Scan for the cell matching the given text and deliver its [X, Y] coordinate at center. 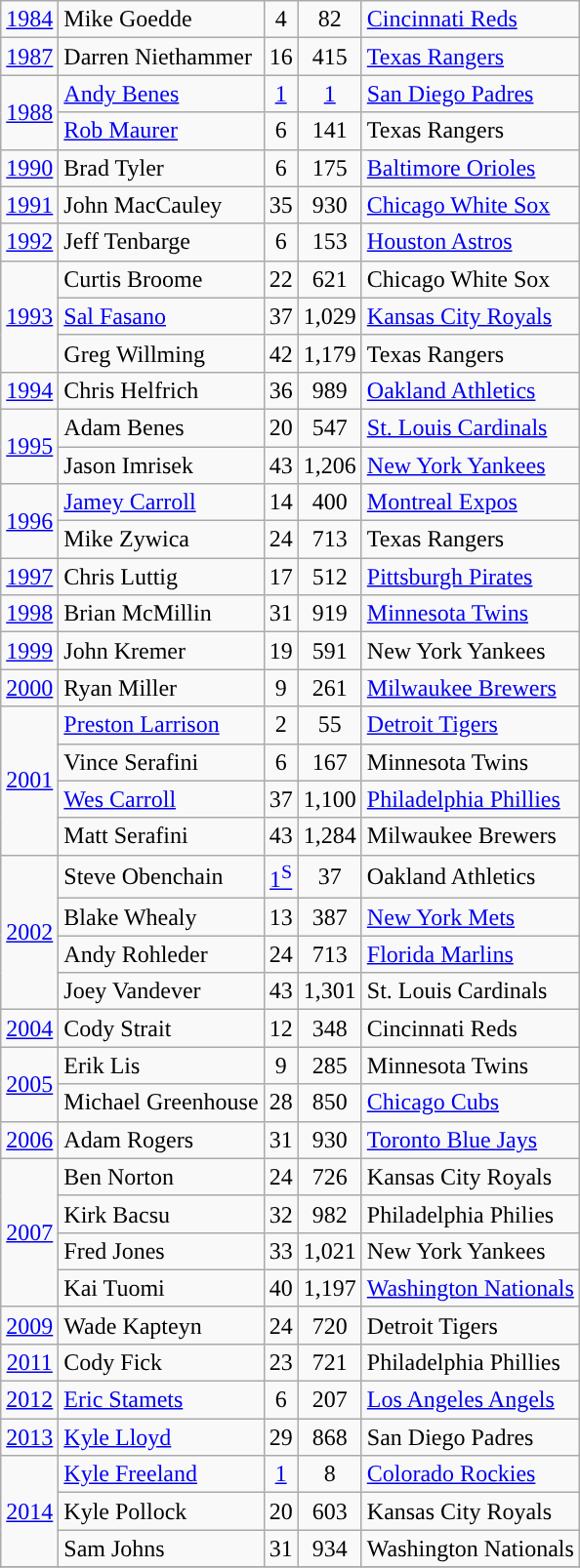
1,021 [330, 1251]
1,100 [330, 799]
55 [330, 725]
2012 [29, 1400]
Kyle Pollock [161, 1511]
Brad Tyler [161, 168]
1,284 [330, 836]
2013 [29, 1437]
1995 [29, 446]
Kirk Bacsu [161, 1214]
721 [330, 1362]
Chris Helfrich [161, 390]
Andy Benes [161, 94]
Brian McMillin [161, 614]
2004 [29, 1028]
2000 [29, 688]
82 [330, 20]
603 [330, 1511]
2005 [29, 1084]
1993 [29, 316]
207 [330, 1400]
1988 [29, 112]
1,029 [330, 316]
591 [330, 651]
1987 [29, 57]
Rob Maurer [161, 131]
Sam Johns [161, 1548]
850 [330, 1103]
720 [330, 1325]
13 [281, 917]
14 [281, 503]
Steve Obenchain [161, 876]
261 [330, 688]
16 [281, 57]
Pittsburgh Pirates [471, 577]
1,301 [330, 991]
1992 [29, 242]
Mike Zywica [161, 540]
Preston Larrison [161, 725]
Andy Rohleder [161, 954]
Fred Jones [161, 1251]
Adam Rogers [161, 1140]
141 [330, 131]
982 [330, 1214]
Los Angeles Angels [471, 1400]
Ryan Miller [161, 688]
Joey Vandever [161, 991]
32 [281, 1214]
Baltimore Orioles [471, 168]
868 [330, 1437]
17 [281, 577]
Chris Luttig [161, 577]
Florida Marlins [471, 954]
1S [281, 876]
28 [281, 1103]
Houston Astros [471, 242]
512 [330, 577]
1,197 [330, 1288]
40 [281, 1288]
1,206 [330, 465]
Sal Fasano [161, 316]
John Kremer [161, 651]
2002 [29, 933]
1997 [29, 577]
547 [330, 427]
Mike Goedde [161, 20]
23 [281, 1362]
Cody Strait [161, 1028]
Kyle Lloyd [161, 1437]
4 [281, 20]
285 [330, 1065]
Kyle Freeland [161, 1474]
Wade Kapteyn [161, 1325]
400 [330, 503]
Jeff Tenbarge [161, 242]
2009 [29, 1325]
22 [281, 279]
Jamey Carroll [161, 503]
175 [330, 168]
Kai Tuomi [161, 1288]
12 [281, 1028]
1998 [29, 614]
1994 [29, 390]
Jason Imrisek [161, 465]
Wes Carroll [161, 799]
Blake Whealy [161, 917]
2006 [29, 1140]
1999 [29, 651]
Vince Serafini [161, 762]
Ben Norton [161, 1177]
19 [281, 651]
989 [330, 390]
Montreal Expos [471, 503]
Adam Benes [161, 427]
153 [330, 242]
1984 [29, 20]
8 [330, 1474]
Cody Fick [161, 1362]
2007 [29, 1232]
621 [330, 279]
1996 [29, 521]
Philadelphia Philies [471, 1214]
Greg Willming [161, 353]
1990 [29, 168]
1,179 [330, 353]
919 [330, 614]
348 [330, 1028]
Matt Serafini [161, 836]
2001 [29, 781]
Curtis Broome [161, 279]
John MacCauley [161, 205]
2011 [29, 1362]
167 [330, 762]
Darren Niethammer [161, 57]
Toronto Blue Jays [471, 1140]
726 [330, 1177]
2014 [29, 1511]
387 [330, 917]
415 [330, 57]
Chicago Cubs [471, 1103]
35 [281, 205]
2 [281, 725]
36 [281, 390]
1991 [29, 205]
33 [281, 1251]
934 [330, 1548]
29 [281, 1437]
New York Mets [471, 917]
Colorado Rockies [471, 1474]
42 [281, 353]
Eric Stamets [161, 1400]
Erik Lis [161, 1065]
Michael Greenhouse [161, 1103]
